Determine the (x, y) coordinate at the center of the cell enclosing the given text.  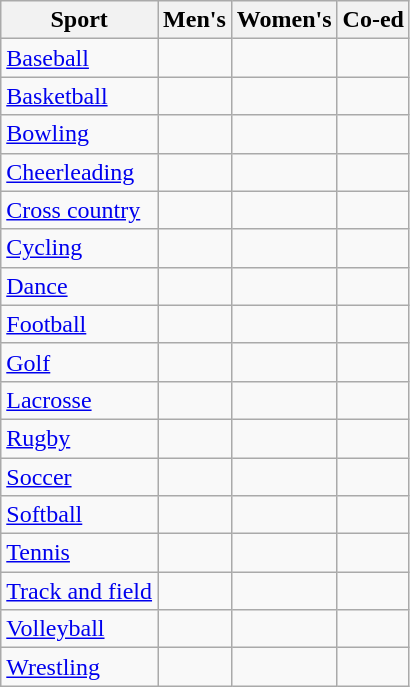
Golf (80, 362)
Men's (195, 20)
Bowling (80, 134)
Volleyball (80, 629)
Co-ed (373, 20)
Rugby (80, 438)
Softball (80, 515)
Football (80, 324)
Basketball (80, 96)
Baseball (80, 58)
Cross country (80, 210)
Sport (80, 20)
Dance (80, 286)
Wrestling (80, 667)
Tennis (80, 553)
Lacrosse (80, 400)
Cheerleading (80, 172)
Cycling (80, 248)
Soccer (80, 477)
Track and field (80, 591)
Women's (284, 20)
